Provide the [x, y] coordinate of the cell's center where the given text is located.  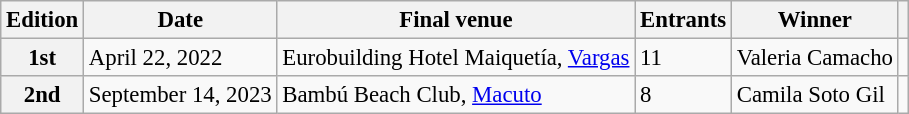
April 22, 2022 [180, 58]
Eurobuilding Hotel Maiquetía, Vargas [456, 58]
11 [684, 58]
Camila Soto Gil [814, 95]
Edition [42, 20]
Final venue [456, 20]
Entrants [684, 20]
Date [180, 20]
2nd [42, 95]
Valeria Camacho [814, 58]
8 [684, 95]
Bambú Beach Club, Macuto [456, 95]
1st [42, 58]
Winner [814, 20]
September 14, 2023 [180, 95]
